Capture the cell that displays the provided text and extract its (x, y) central coordinate. 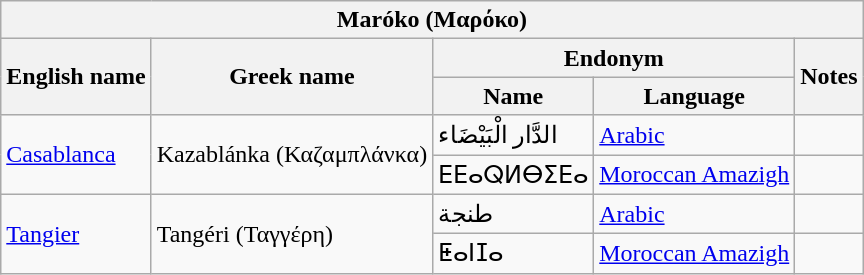
Maróko (Μαρόκο) (432, 20)
Greek name (292, 77)
English name (76, 77)
Casablanca (76, 154)
Name (514, 96)
Tangéri (Ταγγέρη) (292, 234)
Language (694, 96)
Kazablánka (Καζαμπλάνκα) (292, 154)
الدَّار الْبَيْضَاء (514, 135)
Notes (829, 77)
ⴹⴹⴰⵕⵍⴱⵉⴹⴰ (514, 174)
طنجة (514, 214)
ⵟⴰⵏⵊⴰ (514, 254)
Endonym (614, 58)
Tangier (76, 234)
